Extract the [X, Y] coordinate from the center of the cell holding the provided text.  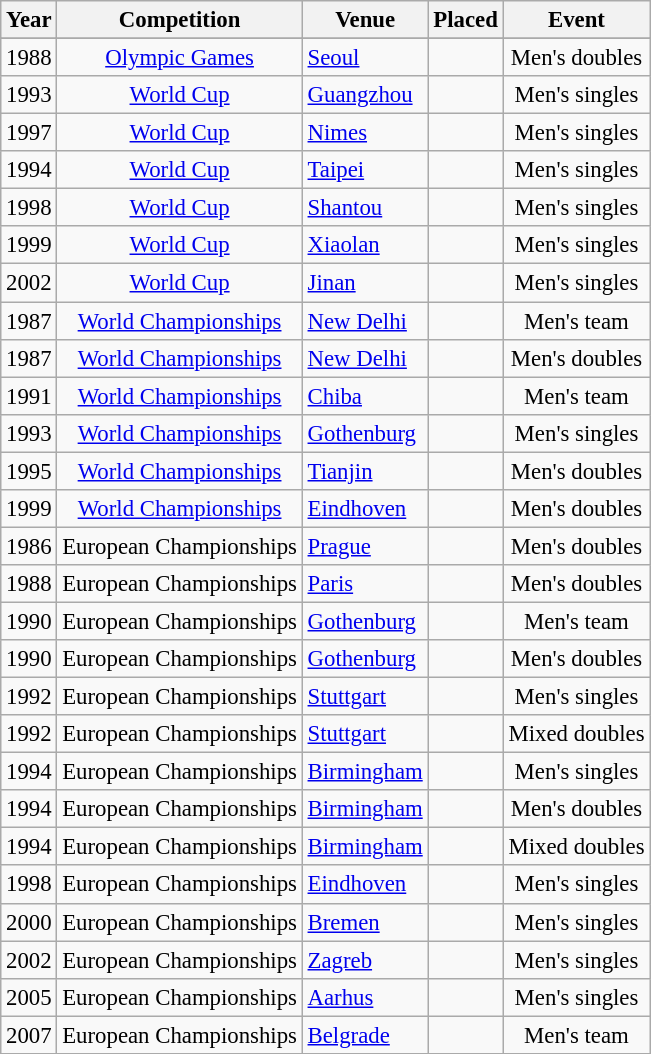
Jinan [365, 283]
Xiaolan [365, 245]
2000 [29, 922]
1991 [29, 396]
Tianjin [365, 471]
Taipei [365, 170]
Nimes [365, 133]
2007 [29, 1035]
Venue [365, 20]
1986 [29, 546]
2005 [29, 997]
Year [29, 20]
Shantou [365, 208]
Olympic Games [180, 58]
Belgrade [365, 1035]
Event [576, 20]
Placed [466, 20]
Bremen [365, 922]
1995 [29, 471]
Prague [365, 546]
1997 [29, 133]
Chiba [365, 396]
Zagreb [365, 960]
Seoul [365, 58]
Aarhus [365, 997]
Competition [180, 20]
Guangzhou [365, 95]
Paris [365, 584]
